Return the (x, y) coordinate for the center point of the cell that contains the specified text.  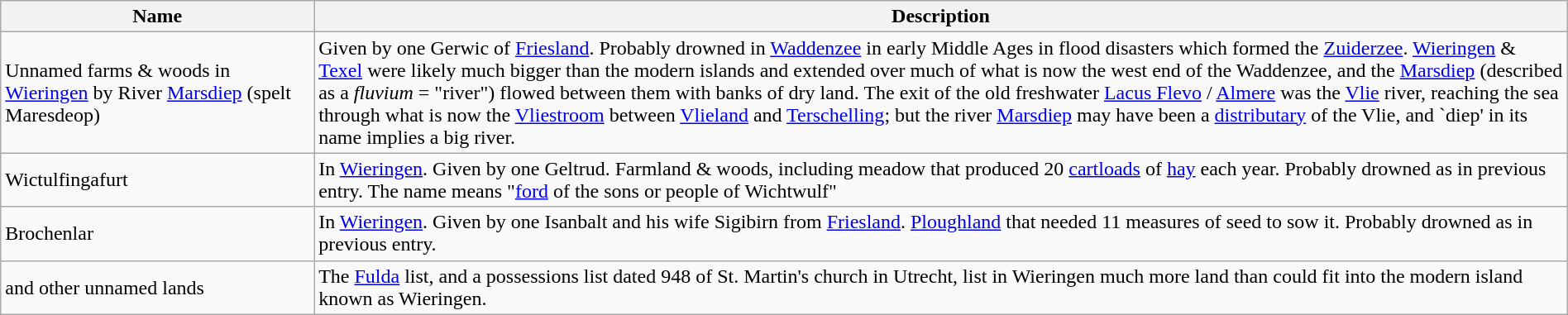
Wictulfingafurt (157, 180)
and other unnamed lands (157, 288)
Description (941, 17)
Unnamed farms & woods in Wieringen by River Marsdiep (spelt Maresdeop) (157, 93)
Brochenlar (157, 233)
Name (157, 17)
